Return (X, Y) of the center of cell containing provided text 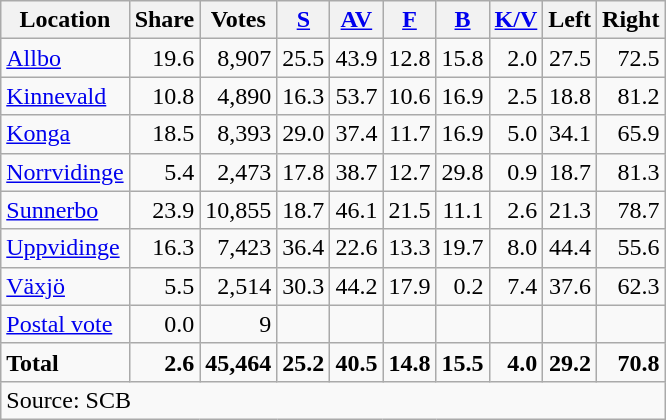
70.8 (631, 362)
5.5 (164, 286)
Kinnevald (65, 96)
19.6 (164, 58)
12.7 (410, 172)
Konga (65, 134)
25.2 (304, 362)
46.1 (356, 210)
17.9 (410, 286)
36.4 (304, 248)
25.5 (304, 58)
Växjö (65, 286)
8.0 (516, 248)
2,514 (238, 286)
44.2 (356, 286)
23.9 (164, 210)
Votes (238, 20)
F (410, 20)
Left (570, 20)
18.5 (164, 134)
15.8 (462, 58)
S (304, 20)
37.6 (570, 286)
9 (238, 324)
10.8 (164, 96)
15.5 (462, 362)
21.5 (410, 210)
27.5 (570, 58)
Share (164, 20)
B (462, 20)
0.2 (462, 286)
53.7 (356, 96)
65.9 (631, 134)
2,473 (238, 172)
0.9 (516, 172)
30.3 (304, 286)
2.0 (516, 58)
17.8 (304, 172)
55.6 (631, 248)
4.0 (516, 362)
5.0 (516, 134)
38.7 (356, 172)
45,464 (238, 362)
Postal vote (65, 324)
8,393 (238, 134)
29.0 (304, 134)
7,423 (238, 248)
11.7 (410, 134)
Norrvidinge (65, 172)
78.7 (631, 210)
4,890 (238, 96)
37.4 (356, 134)
40.5 (356, 362)
Source: SCB (333, 400)
7.4 (516, 286)
34.1 (570, 134)
19.7 (462, 248)
81.2 (631, 96)
72.5 (631, 58)
Allbo (65, 58)
5.4 (164, 172)
62.3 (631, 286)
0.0 (164, 324)
Right (631, 20)
44.4 (570, 248)
10.6 (410, 96)
Uppvidinge (65, 248)
18.8 (570, 96)
14.8 (410, 362)
Total (65, 362)
22.6 (356, 248)
13.3 (410, 248)
11.1 (462, 210)
K/V (516, 20)
8,907 (238, 58)
2.5 (516, 96)
81.3 (631, 172)
10,855 (238, 210)
AV (356, 20)
Sunnerbo (65, 210)
43.9 (356, 58)
Location (65, 20)
12.8 (410, 58)
29.2 (570, 362)
21.3 (570, 210)
29.8 (462, 172)
